Scan for the cell matching the given text and deliver its [x, y] coordinate at center. 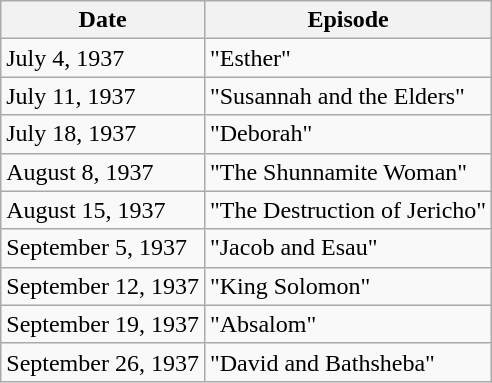
August 8, 1937 [103, 172]
Episode [348, 20]
"Susannah and the Elders" [348, 96]
September 5, 1937 [103, 248]
"Jacob and Esau" [348, 248]
July 4, 1937 [103, 58]
"The Shunnamite Woman" [348, 172]
Date [103, 20]
"Deborah" [348, 134]
"The Destruction of Jericho" [348, 210]
September 26, 1937 [103, 362]
September 19, 1937 [103, 324]
September 12, 1937 [103, 286]
"King Solomon" [348, 286]
"David and Bathsheba" [348, 362]
"Absalom" [348, 324]
"Esther" [348, 58]
July 18, 1937 [103, 134]
July 11, 1937 [103, 96]
August 15, 1937 [103, 210]
